Find where the given text appears and provide that cell's center as (x, y) coordinate. 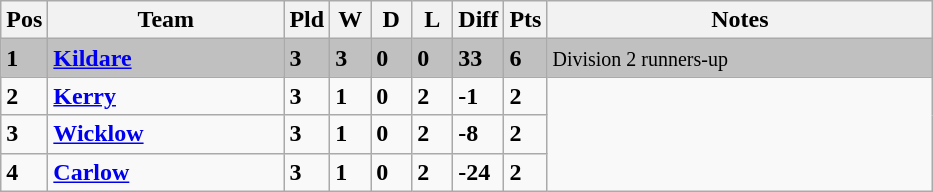
Notes (740, 20)
4 (24, 172)
Team (166, 20)
Kildare (166, 58)
Diff (478, 20)
W (350, 20)
-24 (478, 172)
Pld (307, 20)
Wicklow (166, 134)
Pos (24, 20)
Division 2 runners-up (740, 58)
Carlow (166, 172)
Pts (526, 20)
L (432, 20)
-1 (478, 96)
D (392, 20)
6 (526, 58)
33 (478, 58)
Kerry (166, 96)
-8 (478, 134)
